Output the (X, Y) coordinate of the center of the cell containing the given text.  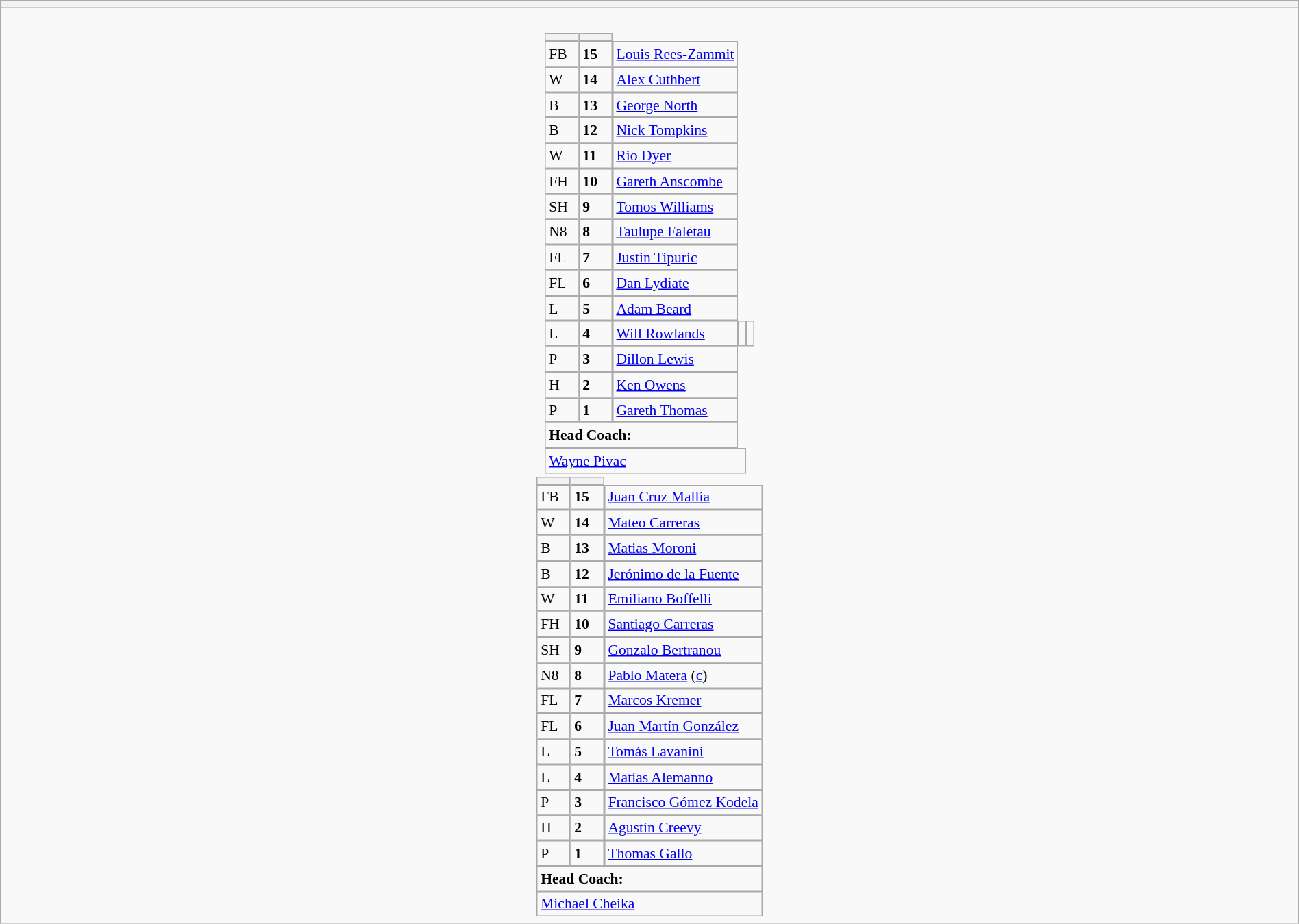
Mateo Carreras (684, 522)
Juan Cruz Mallía (684, 497)
Dan Lydiate (676, 282)
Juan Martín González (684, 726)
Emiliano Boffelli (684, 599)
Louis Rees-Zammit (676, 53)
Thomas Gallo (684, 853)
Taulupe Faletau (676, 232)
Pablo Matera (c) (684, 675)
Tomás Lavanini (684, 752)
Matías Alemanno (684, 777)
George North (676, 105)
Alex Cuthbert (676, 79)
Michael Cheika (649, 904)
Santiago Carreras (684, 625)
Gonzalo Bertranou (684, 649)
Agustín Creevy (684, 827)
Ken Owens (676, 385)
Wayne Pivac (645, 460)
Gareth Anscombe (676, 181)
Marcos Kremer (684, 700)
Francisco Gómez Kodela (684, 803)
Dillon Lewis (676, 359)
Rio Dyer (676, 156)
Tomos Williams (676, 207)
Gareth Thomas (676, 410)
Adam Beard (676, 308)
Justin Tipuric (676, 258)
Matias Moroni (684, 548)
Jerónimo de la Fuente (684, 574)
Nick Tompkins (676, 130)
Will Rowlands (676, 334)
